Identify which cell holds the provided text, then report its (X, Y) central coordinate. 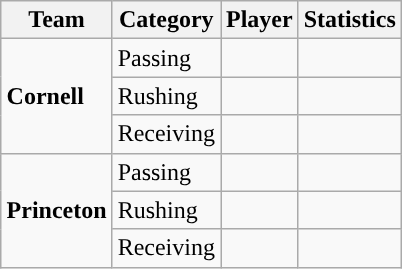
Player (259, 20)
Team (56, 20)
Statistics (350, 20)
Category (166, 20)
Princeton (56, 210)
Cornell (56, 96)
